Identify which cell holds the provided text, then report its (x, y) central coordinate. 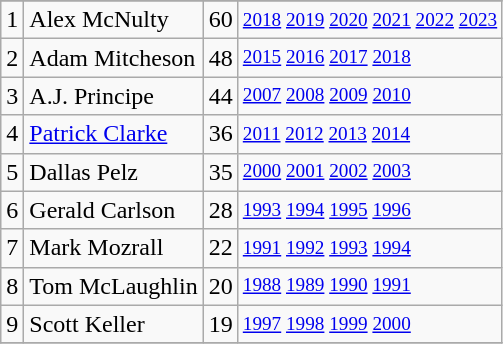
19 (220, 324)
3 (12, 96)
2000 2001 2002 2003 (370, 172)
20 (220, 286)
Patrick Clarke (114, 134)
Adam Mitcheson (114, 58)
Alex McNulty (114, 20)
60 (220, 20)
1991 1992 1993 1994 (370, 248)
1 (12, 20)
1993 1994 1995 1996 (370, 210)
48 (220, 58)
5 (12, 172)
2007 2008 2009 2010 (370, 96)
44 (220, 96)
6 (12, 210)
Scott Keller (114, 324)
Mark Mozrall (114, 248)
1988 1989 1990 1991 (370, 286)
4 (12, 134)
8 (12, 286)
2011 2012 2013 2014 (370, 134)
36 (220, 134)
35 (220, 172)
2015 2016 2017 2018 (370, 58)
2018 2019 2020 2021 2022 2023 (370, 20)
1997 1998 1999 2000 (370, 324)
Dallas Pelz (114, 172)
2 (12, 58)
Tom McLaughlin (114, 286)
7 (12, 248)
9 (12, 324)
28 (220, 210)
Gerald Carlson (114, 210)
22 (220, 248)
A.J. Principe (114, 96)
